For the text-containing cell, return its midpoint in [X, Y] coordinate format. 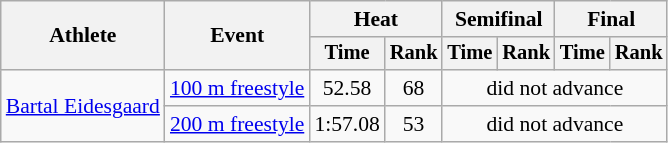
1:57.08 [346, 124]
Heat [376, 19]
Bartal Eidesgaard [83, 106]
52.58 [346, 88]
Event [237, 36]
100 m freestyle [237, 88]
Final [611, 19]
Athlete [83, 36]
Semifinal [498, 19]
200 m freestyle [237, 124]
68 [414, 88]
53 [414, 124]
